Pinpoint the cell where the given text exists, returning its (X, Y) midpoint coordinate. 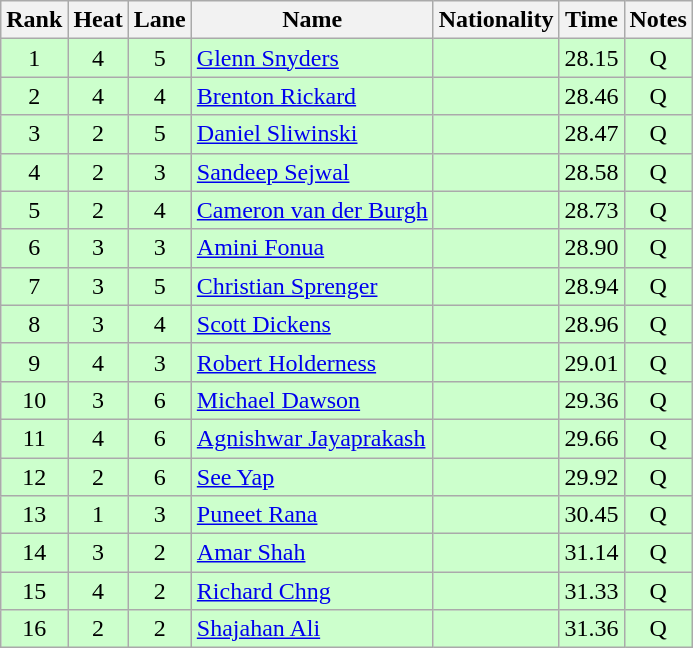
13 (34, 515)
28.47 (592, 134)
Puneet Rana (312, 515)
11 (34, 438)
Glenn Snyders (312, 58)
Michael Dawson (312, 400)
Sandeep Sejwal (312, 172)
Robert Holderness (312, 362)
9 (34, 362)
7 (34, 286)
Daniel Sliwinski (312, 134)
31.36 (592, 629)
10 (34, 400)
Christian Sprenger (312, 286)
16 (34, 629)
14 (34, 553)
8 (34, 324)
Cameron van der Burgh (312, 210)
28.46 (592, 96)
Brenton Rickard (312, 96)
28.90 (592, 248)
Notes (658, 20)
Lane (160, 20)
29.36 (592, 400)
12 (34, 477)
29.01 (592, 362)
28.96 (592, 324)
31.14 (592, 553)
Heat (98, 20)
Agnishwar Jayaprakash (312, 438)
Amar Shah (312, 553)
Shajahan Ali (312, 629)
28.94 (592, 286)
Scott Dickens (312, 324)
28.15 (592, 58)
Amini Fonua (312, 248)
29.66 (592, 438)
28.73 (592, 210)
30.45 (592, 515)
31.33 (592, 591)
29.92 (592, 477)
Time (592, 20)
Rank (34, 20)
15 (34, 591)
Nationality (496, 20)
28.58 (592, 172)
Richard Chng (312, 591)
Name (312, 20)
See Yap (312, 477)
